Extract the [X, Y] coordinate from the center of the cell holding the provided text.  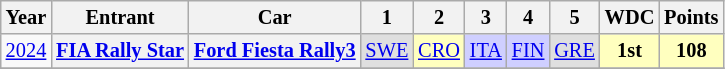
5 [574, 17]
3 [486, 17]
1 [386, 17]
FIA Rally Star [120, 51]
ITA [486, 51]
Entrant [120, 17]
108 [691, 51]
4 [528, 17]
SWE [386, 51]
FIN [528, 51]
GRE [574, 51]
2024 [26, 51]
Car [275, 17]
2 [439, 17]
Points [691, 17]
Year [26, 17]
WDC [630, 17]
1st [630, 51]
CRO [439, 51]
Ford Fiesta Rally3 [275, 51]
